Determine the (X, Y) coordinate at the center of the cell enclosing the given text.  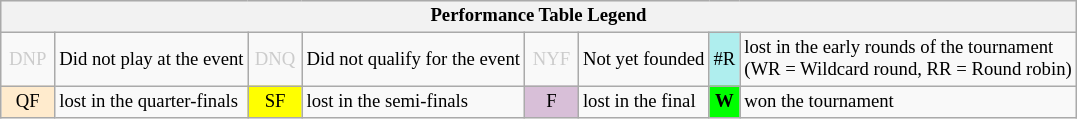
lost in the final (643, 102)
DNQ (275, 60)
QF (28, 102)
F (551, 102)
lost in the quarter-finals (152, 102)
DNP (28, 60)
lost in the early rounds of the tournament(WR = Wildcard round, RR = Round robin) (908, 60)
W (724, 102)
Did not play at the event (152, 60)
#R (724, 60)
lost in the semi-finals (413, 102)
Not yet founded (643, 60)
SF (275, 102)
Performance Table Legend (538, 16)
Did not qualify for the event (413, 60)
won the tournament (908, 102)
NYF (551, 60)
